Detect which cell encompasses the target text, then output its (X, Y) center coordinate. 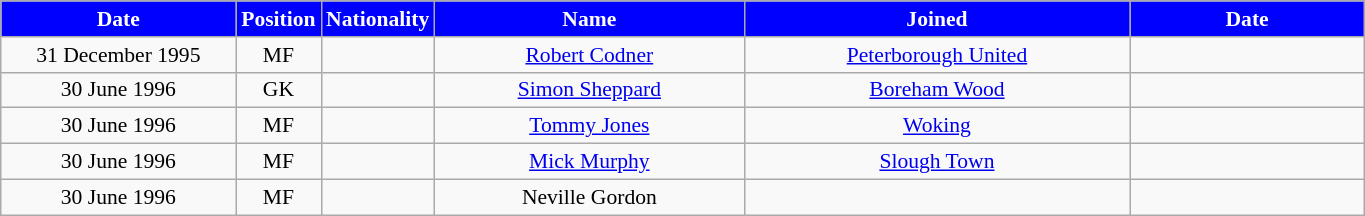
Slough Town (936, 162)
Name (589, 19)
Woking (936, 126)
Joined (936, 19)
Simon Sheppard (589, 90)
Peterborough United (936, 55)
Position (278, 19)
31 December 1995 (118, 55)
Boreham Wood (936, 90)
Nationality (378, 19)
Robert Codner (589, 55)
GK (278, 90)
Tommy Jones (589, 126)
Neville Gordon (589, 197)
Mick Murphy (589, 162)
